Scan for the cell matching the given text and deliver its [x, y] coordinate at center. 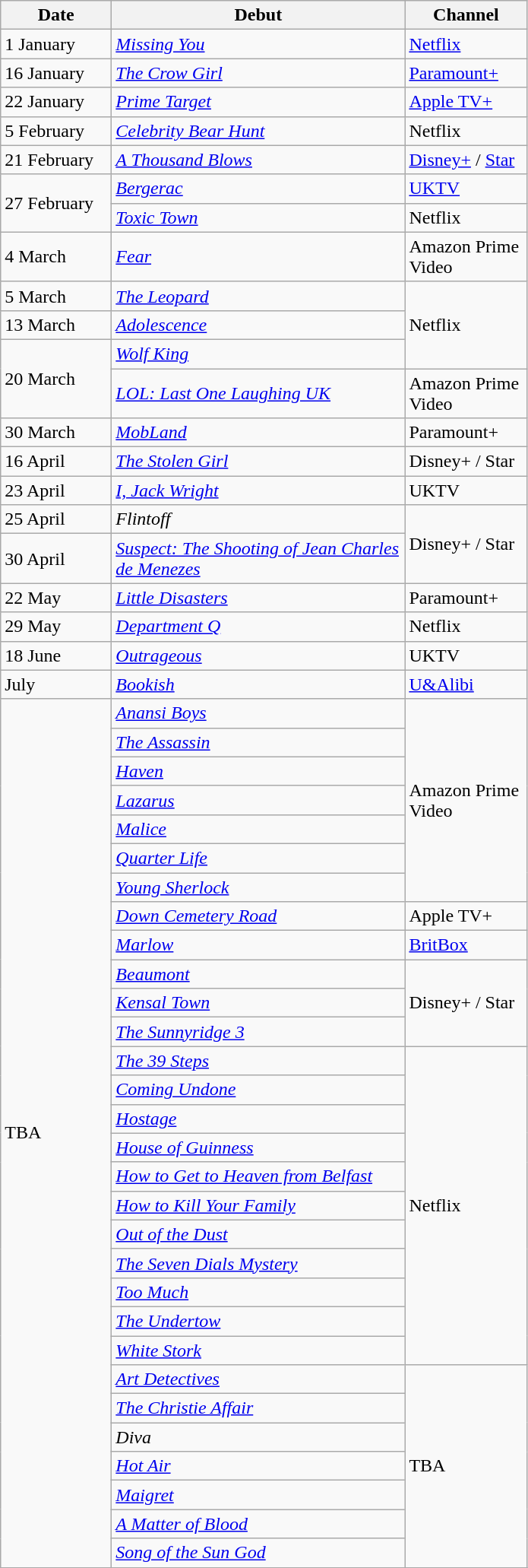
4 March [56, 257]
Maigret [258, 1495]
Channel [466, 15]
Quarter Life [258, 858]
The Sunnyridge 3 [258, 1032]
A Thousand Blows [258, 160]
Celebrity Bear Hunt [258, 131]
I, Jack Wright [258, 490]
Song of the Sun God [258, 1553]
Coming Undone [258, 1090]
27 February [56, 203]
Hot Air [258, 1466]
Adolescence [258, 325]
U&Alibi [466, 684]
The Undertow [258, 1321]
Marlow [258, 945]
Date [56, 15]
22 January [56, 102]
White Stork [258, 1350]
LOL: Last One Laughing UK [258, 392]
23 April [56, 490]
13 March [56, 325]
MobLand [258, 433]
The Stolen Girl [258, 462]
The Assassin [258, 742]
July [56, 684]
The 39 Steps [258, 1061]
How to Get to Heaven from Belfast [258, 1176]
5 March [56, 296]
The Leopard [258, 296]
Department Q [258, 627]
Haven [258, 771]
16 January [56, 73]
The Crow Girl [258, 73]
Down Cemetery Road [258, 916]
Beaumont [258, 974]
Young Sherlock [258, 887]
Bergerac [258, 189]
30 March [56, 433]
21 February [56, 160]
A Matter of Blood [258, 1524]
5 February [56, 131]
30 April [56, 558]
The Seven Dials Mystery [258, 1263]
The Christie Affair [258, 1408]
Suspect: The Shooting of Jean Charles de Menezes [258, 558]
29 May [56, 627]
How to Kill Your Family [258, 1205]
Prime Target [258, 102]
22 May [56, 598]
Out of the Dust [258, 1234]
Malice [258, 829]
Flintoff [258, 519]
Lazarus [258, 800]
Bookish [258, 684]
Art Detectives [258, 1379]
Missing You [258, 44]
Little Disasters [258, 598]
1 January [56, 44]
25 April [56, 519]
18 June [56, 655]
Too Much [258, 1292]
Anansi Boys [258, 713]
Fear [258, 257]
Debut [258, 15]
BritBox [466, 945]
Toxic Town [258, 217]
Wolf King [258, 354]
Kensal Town [258, 1003]
Hostage [258, 1119]
House of Guinness [258, 1147]
16 April [56, 462]
Diva [258, 1437]
Outrageous [258, 655]
20 March [56, 379]
